Search for the cell housing the specified text and yield its [x, y] center coordinate. 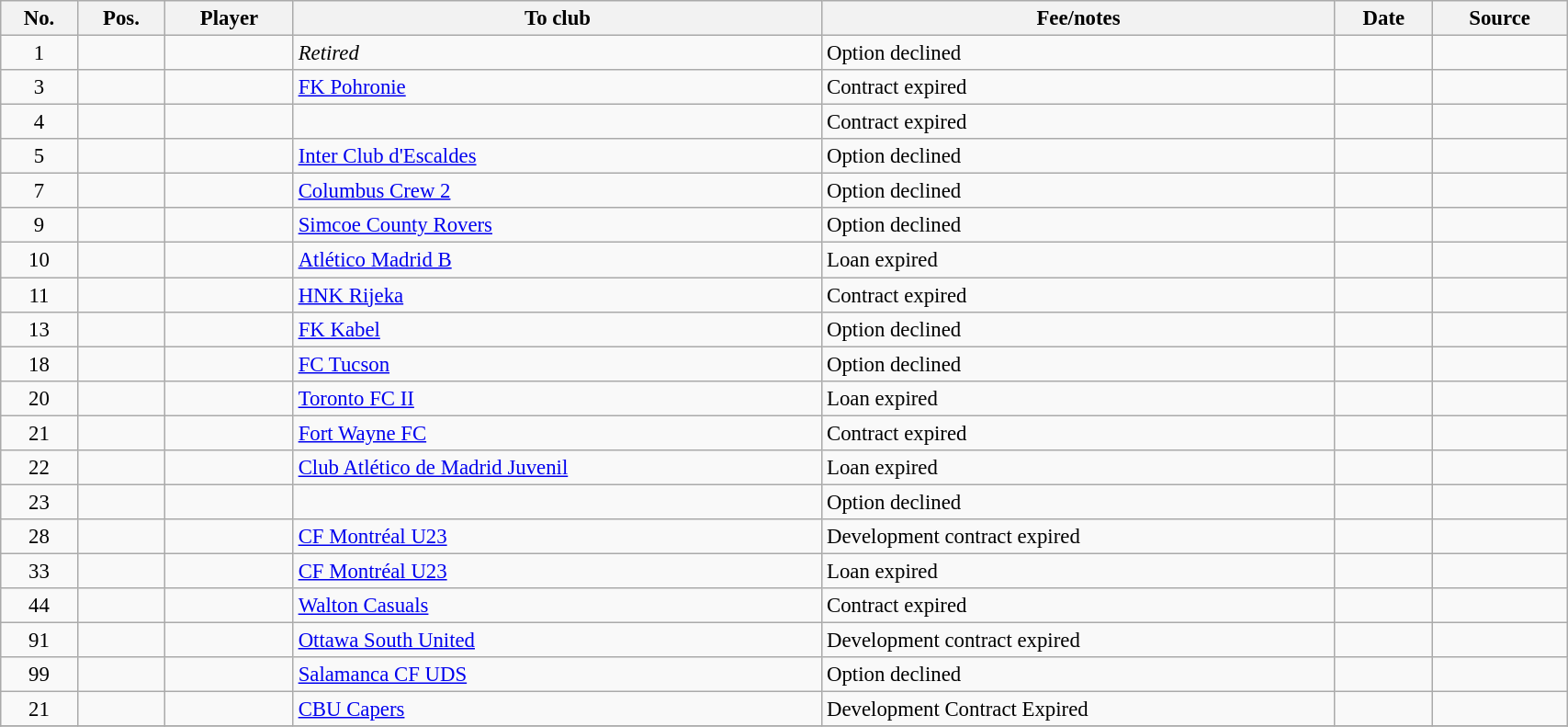
Fort Wayne FC [557, 433]
99 [39, 675]
Ottawa South United [557, 641]
HNK Rijeka [557, 295]
7 [39, 191]
FK Kabel [557, 329]
9 [39, 225]
22 [39, 468]
5 [39, 156]
44 [39, 606]
3 [39, 87]
Pos. [121, 18]
11 [39, 295]
Date [1383, 18]
FK Pohronie [557, 87]
Simcoe County Rovers [557, 225]
4 [39, 122]
Retired [557, 53]
FC Tucson [557, 364]
13 [39, 329]
33 [39, 571]
Player [230, 18]
Fee/notes [1078, 18]
No. [39, 18]
28 [39, 537]
Walton Casuals [557, 606]
CBU Capers [557, 710]
To club [557, 18]
91 [39, 641]
Inter Club d'Escaldes [557, 156]
23 [39, 502]
Columbus Crew 2 [557, 191]
Atlético Madrid B [557, 260]
1 [39, 53]
Salamanca CF UDS [557, 675]
20 [39, 398]
10 [39, 260]
Development Contract Expired [1078, 710]
Club Atlético de Madrid Juvenil [557, 468]
Source [1499, 18]
18 [39, 364]
Toronto FC II [557, 398]
